Find where the given text appears and provide that cell's center as (X, Y) coordinate. 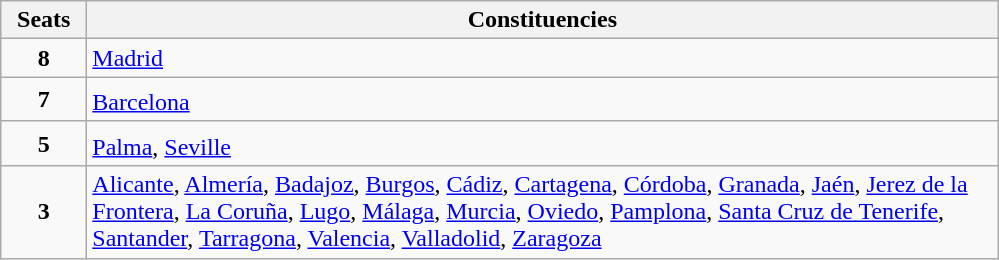
5 (44, 144)
Palma, Seville (542, 144)
Seats (44, 20)
7 (44, 100)
Constituencies (542, 20)
8 (44, 58)
3 (44, 212)
Barcelona (542, 100)
Madrid (542, 58)
